Scan for the cell matching the given text and deliver its (X, Y) coordinate at center. 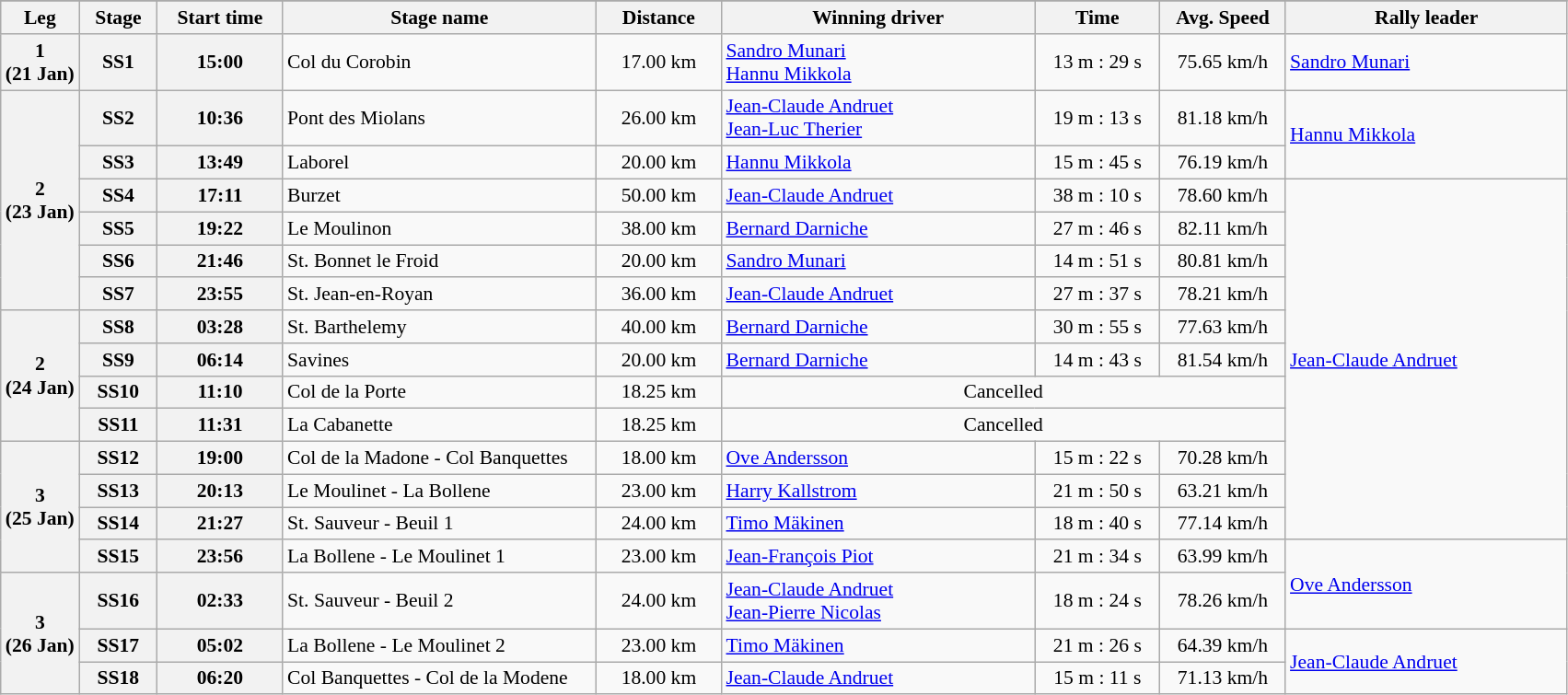
SS11 (118, 425)
05:02 (220, 645)
77.63 km/h (1223, 327)
Distance (658, 17)
19:22 (220, 228)
Burzet (439, 196)
SS17 (118, 645)
38.00 km (658, 228)
Winning driver (877, 17)
Time (1098, 17)
SS4 (118, 196)
Le Moulinet - La Bollene (439, 491)
18 m : 24 s (1098, 600)
82.11 km/h (1223, 228)
77.14 km/h (1223, 524)
Jean-Claude AndruetJean-Pierre Nicolas (877, 600)
50.00 km (658, 196)
SS5 (118, 228)
SS7 (118, 295)
36.00 km (658, 295)
SS12 (118, 458)
Harry Kallstrom (877, 491)
78.21 km/h (1223, 295)
76.19 km/h (1223, 163)
Stage name (439, 17)
SS18 (118, 678)
21:46 (220, 261)
13 m : 29 s (1098, 63)
Le Moulinon (439, 228)
St. Sauveur - Beuil 1 (439, 524)
2(24 Jan) (41, 376)
SS16 (118, 600)
1(21 Jan) (41, 63)
18 m : 40 s (1098, 524)
Col Banquettes - Col de la Modene (439, 678)
15 m : 11 s (1098, 678)
Col de la Madone - Col Banquettes (439, 458)
21 m : 26 s (1098, 645)
27 m : 37 s (1098, 295)
63.99 km/h (1223, 557)
Savines (439, 360)
81.54 km/h (1223, 360)
Sandro MunariHannu Mikkola (877, 63)
81.18 km/h (1223, 118)
Stage (118, 17)
SS9 (118, 360)
26.00 km (658, 118)
SS1 (118, 63)
Jean-Claude AndruetJean-Luc Therier (877, 118)
11:10 (220, 392)
Start time (220, 17)
St. Barthelemy (439, 327)
SS15 (118, 557)
La Bollene - Le Moulinet 1 (439, 557)
03:28 (220, 327)
23:56 (220, 557)
St. Sauveur - Beuil 2 (439, 600)
80.81 km/h (1223, 261)
40.00 km (658, 327)
38 m : 10 s (1098, 196)
Rally leader (1426, 17)
21 m : 50 s (1098, 491)
3(25 Jan) (41, 507)
St. Bonnet le Froid (439, 261)
23:55 (220, 295)
2(23 Jan) (41, 201)
La Bollene - Le Moulinet 2 (439, 645)
SS14 (118, 524)
78.26 km/h (1223, 600)
06:14 (220, 360)
70.28 km/h (1223, 458)
SS2 (118, 118)
Pont des Miolans (439, 118)
06:20 (220, 678)
14 m : 51 s (1098, 261)
30 m : 55 s (1098, 327)
19:00 (220, 458)
11:31 (220, 425)
17.00 km (658, 63)
SS8 (118, 327)
15 m : 22 s (1098, 458)
Col de la Porte (439, 392)
Jean-François Piot (877, 557)
02:33 (220, 600)
St. Jean-en-Royan (439, 295)
10:36 (220, 118)
71.13 km/h (1223, 678)
3(26 Jan) (41, 633)
SS3 (118, 163)
19 m : 13 s (1098, 118)
SS6 (118, 261)
La Cabanette (439, 425)
14 m : 43 s (1098, 360)
78.60 km/h (1223, 196)
Leg (41, 17)
SS10 (118, 392)
27 m : 46 s (1098, 228)
64.39 km/h (1223, 645)
63.21 km/h (1223, 491)
15:00 (220, 63)
21 m : 34 s (1098, 557)
17:11 (220, 196)
75.65 km/h (1223, 63)
21:27 (220, 524)
20:13 (220, 491)
13:49 (220, 163)
15 m : 45 s (1098, 163)
Avg. Speed (1223, 17)
SS13 (118, 491)
Laborel (439, 163)
Col du Corobin (439, 63)
